For the text-containing cell, return its midpoint in [x, y] coordinate format. 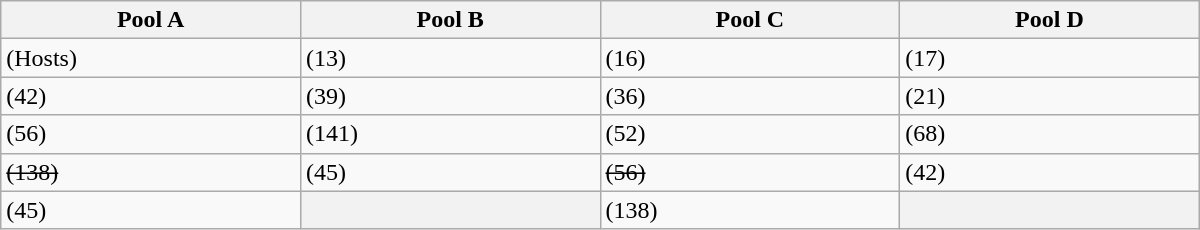
(68) [1050, 134]
Pool C [750, 20]
(17) [1050, 58]
(36) [750, 96]
Pool B [450, 20]
Pool A [151, 20]
(Hosts) [151, 58]
(21) [1050, 96]
(141) [450, 134]
Pool D [1050, 20]
(13) [450, 58]
(39) [450, 96]
(52) [750, 134]
(16) [750, 58]
